Output the (x, y) coordinate of the center of the cell containing the given text.  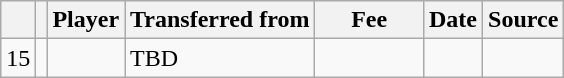
TBD (220, 58)
Date (452, 20)
15 (18, 58)
Player (86, 20)
Source (524, 20)
Transferred from (220, 20)
Fee (370, 20)
